Provide the (X, Y) coordinate of the cell's center where the given text is located.  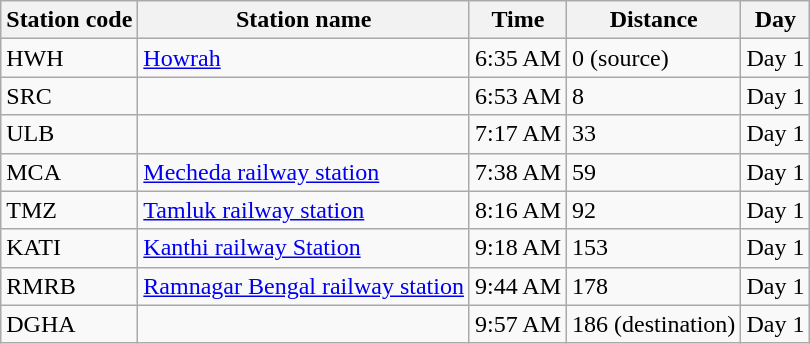
33 (654, 134)
Kanthi railway Station (304, 248)
6:53 AM (518, 96)
KATI (70, 248)
Tamluk railway station (304, 210)
59 (654, 172)
HWH (70, 58)
9:44 AM (518, 286)
MCA (70, 172)
DGHA (70, 324)
Mecheda railway station (304, 172)
8 (654, 96)
8:16 AM (518, 210)
Day (776, 20)
7:17 AM (518, 134)
Distance (654, 20)
ULB (70, 134)
RMRB (70, 286)
6:35 AM (518, 58)
SRC (70, 96)
0 (source) (654, 58)
7:38 AM (518, 172)
Station code (70, 20)
Howrah (304, 58)
9:18 AM (518, 248)
Time (518, 20)
Ramnagar Bengal railway station (304, 286)
9:57 AM (518, 324)
153 (654, 248)
186 (destination) (654, 324)
92 (654, 210)
TMZ (70, 210)
178 (654, 286)
Station name (304, 20)
